Provide the (x, y) coordinate of the cell's center where the given text is located.  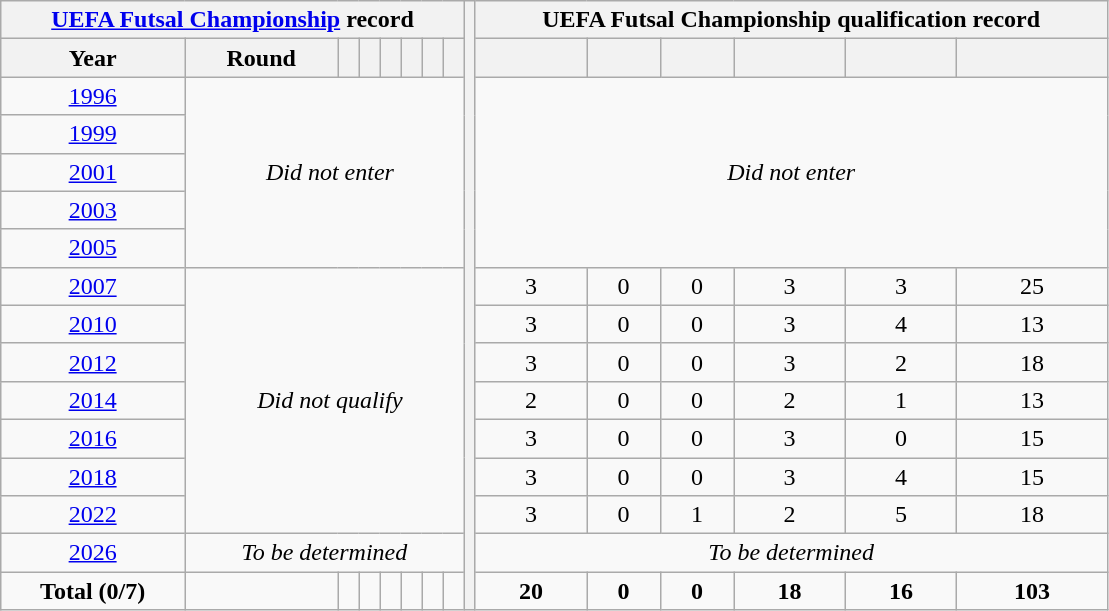
Year (93, 58)
1999 (93, 134)
Round (262, 58)
16 (901, 591)
2014 (93, 400)
2016 (93, 438)
2022 (93, 515)
2001 (93, 172)
2007 (93, 286)
UEFA Futsal Championship qualification record (791, 20)
20 (531, 591)
5 (901, 515)
1996 (93, 96)
Did not qualify (330, 400)
2005 (93, 248)
25 (1032, 286)
2012 (93, 362)
2010 (93, 324)
103 (1032, 591)
Total (0/7) (93, 591)
UEFA Futsal Championship record (233, 20)
2003 (93, 210)
2026 (93, 553)
2018 (93, 477)
